For the text-containing cell, return its midpoint in [x, y] coordinate format. 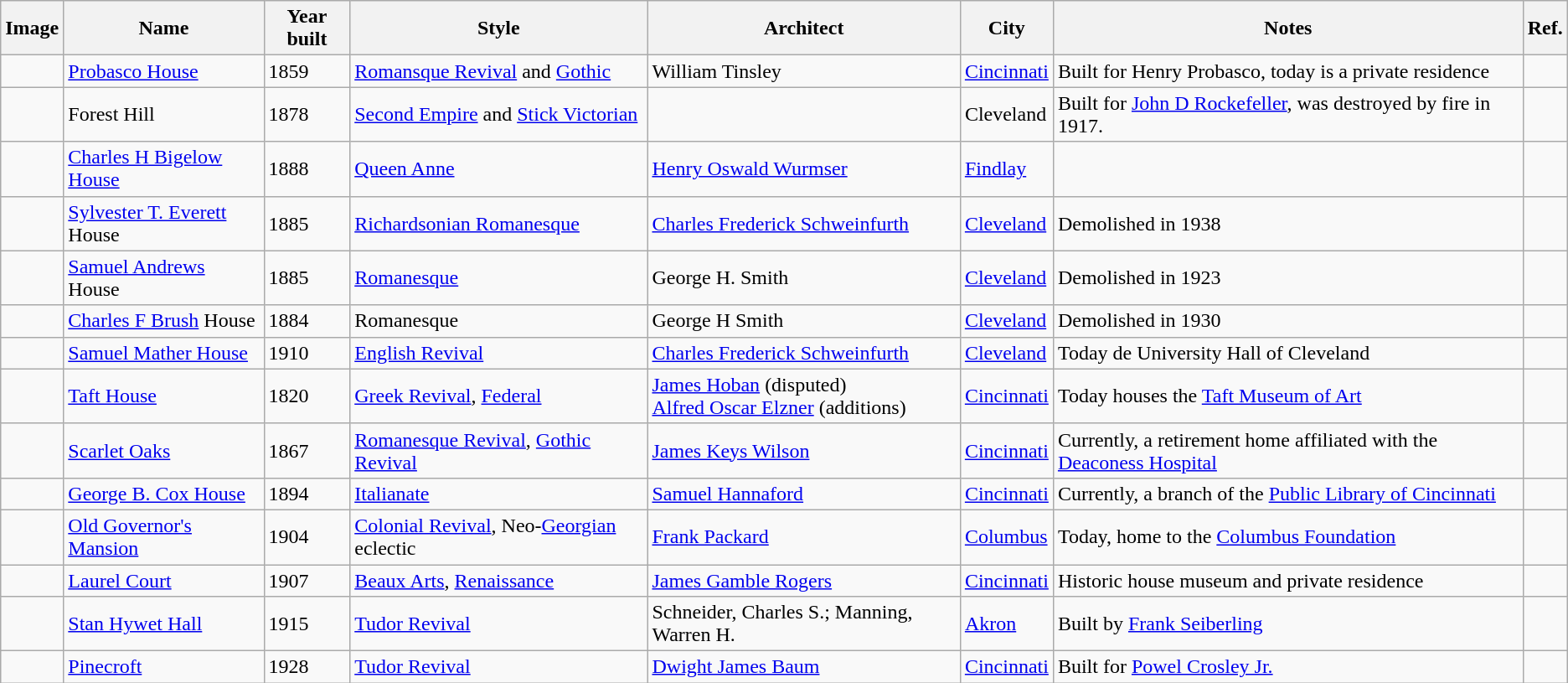
1888 [307, 169]
1928 [307, 667]
Ref. [1545, 28]
Sylvester T. Everett House [164, 223]
Samuel Andrews House [164, 278]
1915 [307, 623]
Beaux Arts, Renaissance [499, 581]
Richardsonian Romanesque [499, 223]
1884 [307, 321]
Today de University Hall of Cleveland [1288, 353]
Built by Frank Seiberling [1288, 623]
George H Smith [804, 321]
1867 [307, 451]
Samuel Hannaford [804, 494]
1907 [307, 581]
Name [164, 28]
Old Governor's Mansion [164, 536]
1904 [307, 536]
Romanesque Revival, Gothic Revival [499, 451]
Probasco House [164, 71]
Forest Hill [164, 114]
Image [32, 28]
Romansque Revival and Gothic [499, 71]
Built for Henry Probasco, today is a private residence [1288, 71]
Currently, a retirement home affiliated with the Deaconess Hospital [1288, 451]
Scarlet Oaks [164, 451]
English Revival [499, 353]
1894 [307, 494]
1820 [307, 396]
Colonial Revival, Neo-Georgian eclectic [499, 536]
Demolished in 1930 [1288, 321]
Today, home to the Columbus Foundation [1288, 536]
Taft House [164, 396]
Schneider, Charles S.; Manning, Warren H. [804, 623]
Charles H Bigelow House [164, 169]
Laurel Court [164, 581]
1878 [307, 114]
James Keys Wilson [804, 451]
Style [499, 28]
1859 [307, 71]
Samuel Mather House [164, 353]
Demolished in 1938 [1288, 223]
Stan Hywet Hall [164, 623]
Notes [1288, 28]
James Hoban (disputed)Alfred Oscar Elzner (additions) [804, 396]
Demolished in 1923 [1288, 278]
William Tinsley [804, 71]
Greek Revival, Federal [499, 396]
Dwight James Baum [804, 667]
Charles F Brush House [164, 321]
Historic house museum and private residence [1288, 581]
Year built [307, 28]
Architect [804, 28]
James Gamble Rogers [804, 581]
Italianate [499, 494]
Second Empire and Stick Victorian [499, 114]
George B. Cox House [164, 494]
Currently, a branch of the Public Library of Cincinnati [1288, 494]
George H. Smith [804, 278]
1910 [307, 353]
Queen Anne [499, 169]
City [1007, 28]
Akron [1007, 623]
Pinecroft [164, 667]
Today houses the Taft Museum of Art [1288, 396]
Findlay [1007, 169]
Columbus [1007, 536]
Built for John D Rockefeller, was destroyed by fire in 1917. [1288, 114]
Built for Powel Crosley Jr. [1288, 667]
Henry Oswald Wurmser [804, 169]
Frank Packard [804, 536]
